Output the [x, y] coordinate of the center of the cell containing the given text.  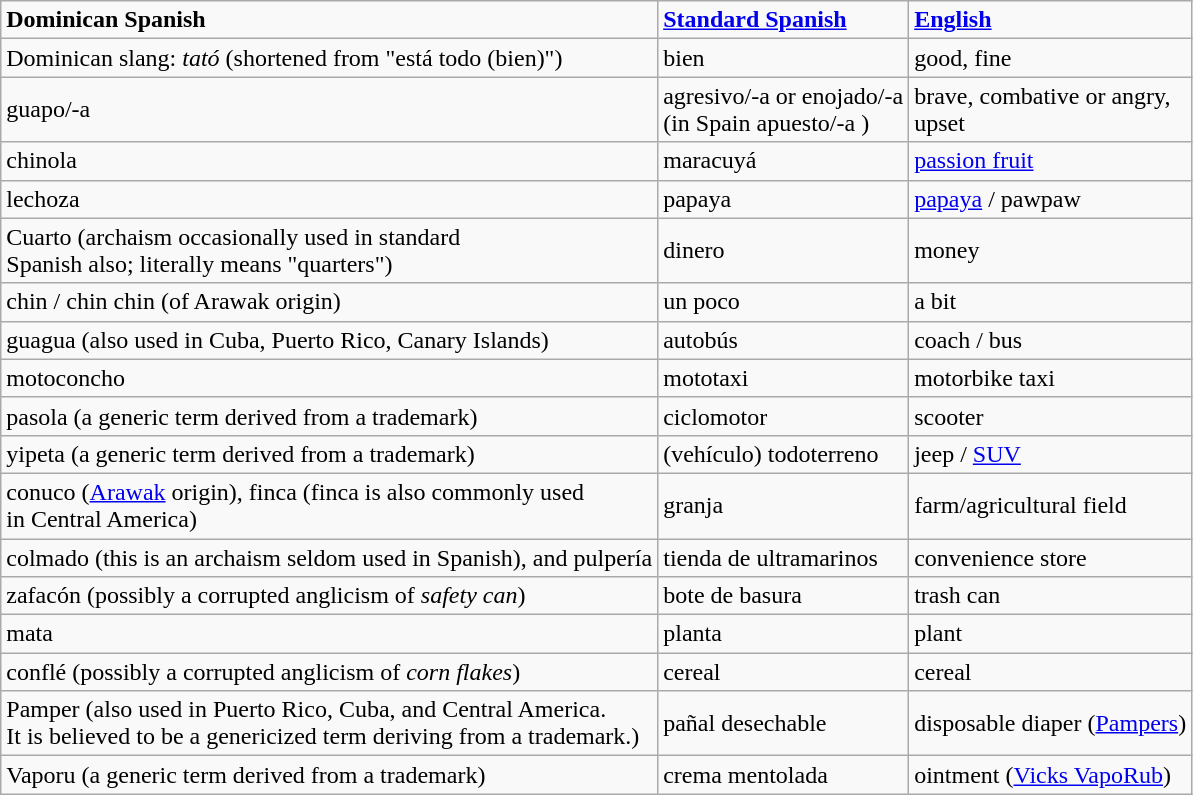
mata [330, 634]
mototaxi [784, 378]
Dominican slang: tató (shortened from "está todo (bien)") [330, 58]
Pamper (also used in Puerto Rico, Cuba, and Central America. It is believed to be a genericized term deriving from a trademark.) [330, 724]
crema mentolada [784, 775]
guagua (also used in Cuba, Puerto Rico, Canary Islands) [330, 340]
colmado (this is an archaism seldom used in Spanish), and pulpería [330, 557]
papaya / pawpaw [1050, 199]
plant [1050, 634]
papaya [784, 199]
Standard Spanish [784, 20]
scooter [1050, 416]
trash can [1050, 596]
granja [784, 506]
chin / chin chin (of Arawak origin) [330, 302]
conflé (possibly a corrupted anglicism of corn flakes) [330, 672]
motoconcho [330, 378]
un poco [784, 302]
zafacón (possibly a corrupted anglicism of safety can) [330, 596]
Cuarto (archaism occasionally used in standard Spanish also; literally means "quarters") [330, 250]
conuco (Arawak origin), finca (finca is also commonly used in Central America) [330, 506]
brave, combative or angry, upset [1050, 110]
bote de basura [784, 596]
ciclomotor [784, 416]
agresivo/-a or enojado/-a (in Spain apuesto/-a ) [784, 110]
maracuyá [784, 161]
pasola (a generic term derived from a trademark) [330, 416]
English [1050, 20]
coach / bus [1050, 340]
good, fine [1050, 58]
lechoza [330, 199]
(vehículo) todoterreno [784, 454]
passion fruit [1050, 161]
tienda de ultramarinos [784, 557]
yipeta (a generic term derived from a trademark) [330, 454]
a bit [1050, 302]
bien [784, 58]
guapo/-a [330, 110]
dinero [784, 250]
ointment (Vicks VapoRub) [1050, 775]
pañal desechable [784, 724]
autobús [784, 340]
planta [784, 634]
jeep / SUV [1050, 454]
Vaporu (a generic term derived from a trademark) [330, 775]
farm/agricultural field [1050, 506]
convenience store [1050, 557]
chinola [330, 161]
motorbike taxi [1050, 378]
disposable diaper (Pampers) [1050, 724]
money [1050, 250]
Dominican Spanish [330, 20]
